Scan for the cell matching the given text and deliver its (X, Y) coordinate at center. 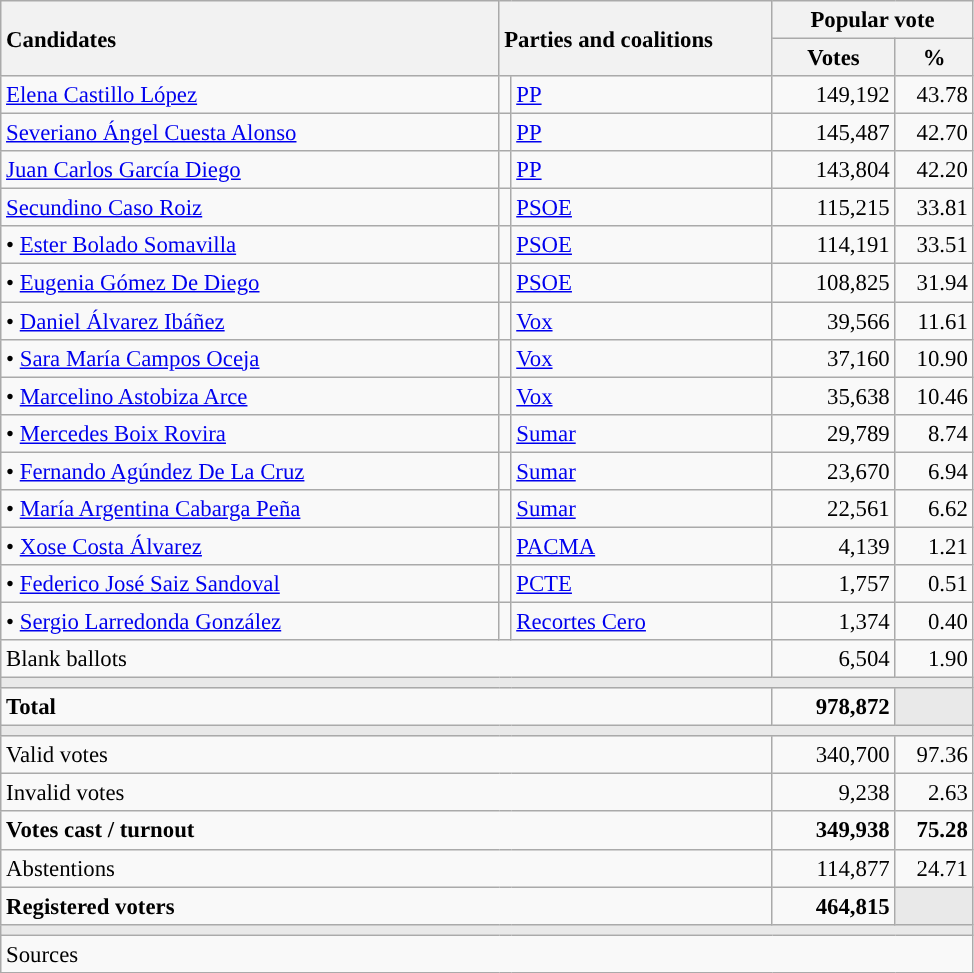
• María Argentina Cabarga Peña (250, 509)
0.51 (934, 584)
• Marcelino Astobiza Arce (250, 396)
340,700 (834, 755)
Juan Carlos García Diego (250, 170)
Valid votes (386, 755)
• Daniel Álvarez Ibáñez (250, 321)
29,789 (834, 433)
Recortes Cero (642, 621)
Votes (834, 58)
42.70 (934, 133)
• Eugenia Gómez De Diego (250, 283)
1.21 (934, 546)
149,192 (834, 95)
Blank ballots (386, 659)
349,938 (834, 831)
Votes cast / turnout (386, 831)
6,504 (834, 659)
PACMA (642, 546)
10.46 (934, 396)
Popular vote (872, 20)
Abstentions (386, 868)
114,877 (834, 868)
• Sergio Larredonda González (250, 621)
23,670 (834, 471)
31.94 (934, 283)
1,757 (834, 584)
37,160 (834, 358)
8.74 (934, 433)
Registered voters (386, 906)
11.61 (934, 321)
35,638 (834, 396)
24.71 (934, 868)
43.78 (934, 95)
1,374 (834, 621)
• Fernando Agúndez De La Cruz (250, 471)
Parties and coalitions (636, 38)
4,139 (834, 546)
6.62 (934, 509)
39,566 (834, 321)
0.40 (934, 621)
9,238 (834, 793)
• Mercedes Boix Rovira (250, 433)
75.28 (934, 831)
33.51 (934, 245)
114,191 (834, 245)
97.36 (934, 755)
978,872 (834, 707)
Secundino Caso Roiz (250, 208)
Severiano Ángel Cuesta Alonso (250, 133)
• Federico José Saiz Sandoval (250, 584)
10.90 (934, 358)
Invalid votes (386, 793)
33.81 (934, 208)
Sources (487, 954)
22,561 (834, 509)
PCTE (642, 584)
Candidates (250, 38)
115,215 (834, 208)
464,815 (834, 906)
6.94 (934, 471)
1.90 (934, 659)
2.63 (934, 793)
Elena Castillo López (250, 95)
Total (386, 707)
108,825 (834, 283)
143,804 (834, 170)
145,487 (834, 133)
• Sara María Campos Oceja (250, 358)
• Xose Costa Álvarez (250, 546)
• Ester Bolado Somavilla (250, 245)
% (934, 58)
42.20 (934, 170)
